Provide the (x, y) coordinate of the cell's center where the given text is located.  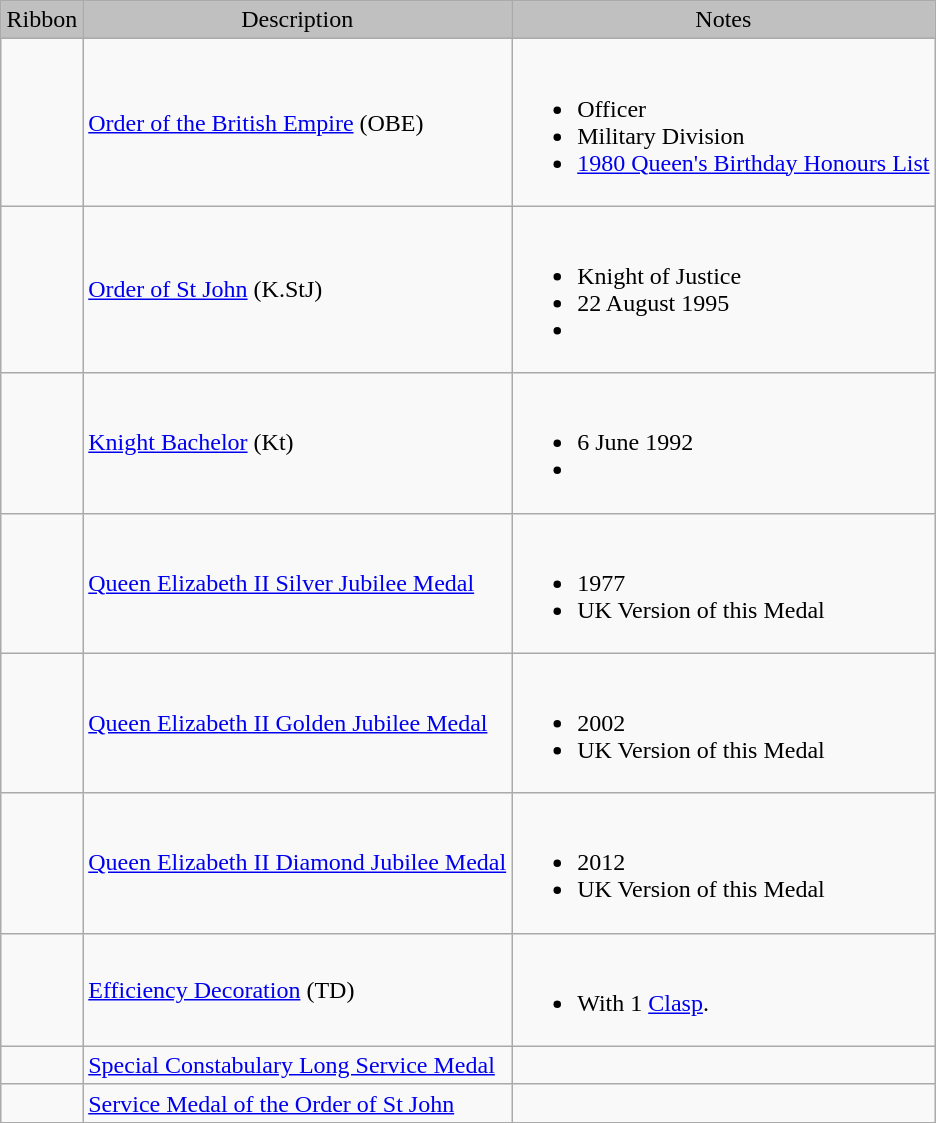
Queen Elizabeth II Silver Jubilee Medal (298, 583)
Notes (724, 20)
2002UK Version of this Medal (724, 723)
Order of the British Empire (OBE) (298, 122)
Queen Elizabeth II Golden Jubilee Medal (298, 723)
Knight of Justice22 August 1995 (724, 290)
Queen Elizabeth II Diamond Jubilee Medal (298, 863)
Knight Bachelor (Kt) (298, 443)
1977UK Version of this Medal (724, 583)
With 1 Clasp. (724, 990)
Order of St John (K.StJ) (298, 290)
Ribbon (42, 20)
Service Medal of the Order of St John (298, 1103)
2012UK Version of this Medal (724, 863)
Description (298, 20)
Efficiency Decoration (TD) (298, 990)
OfficerMilitary Division1980 Queen's Birthday Honours List (724, 122)
6 June 1992 (724, 443)
Special Constabulary Long Service Medal (298, 1065)
